Pinpoint the cell where the given text exists, returning its (x, y) midpoint coordinate. 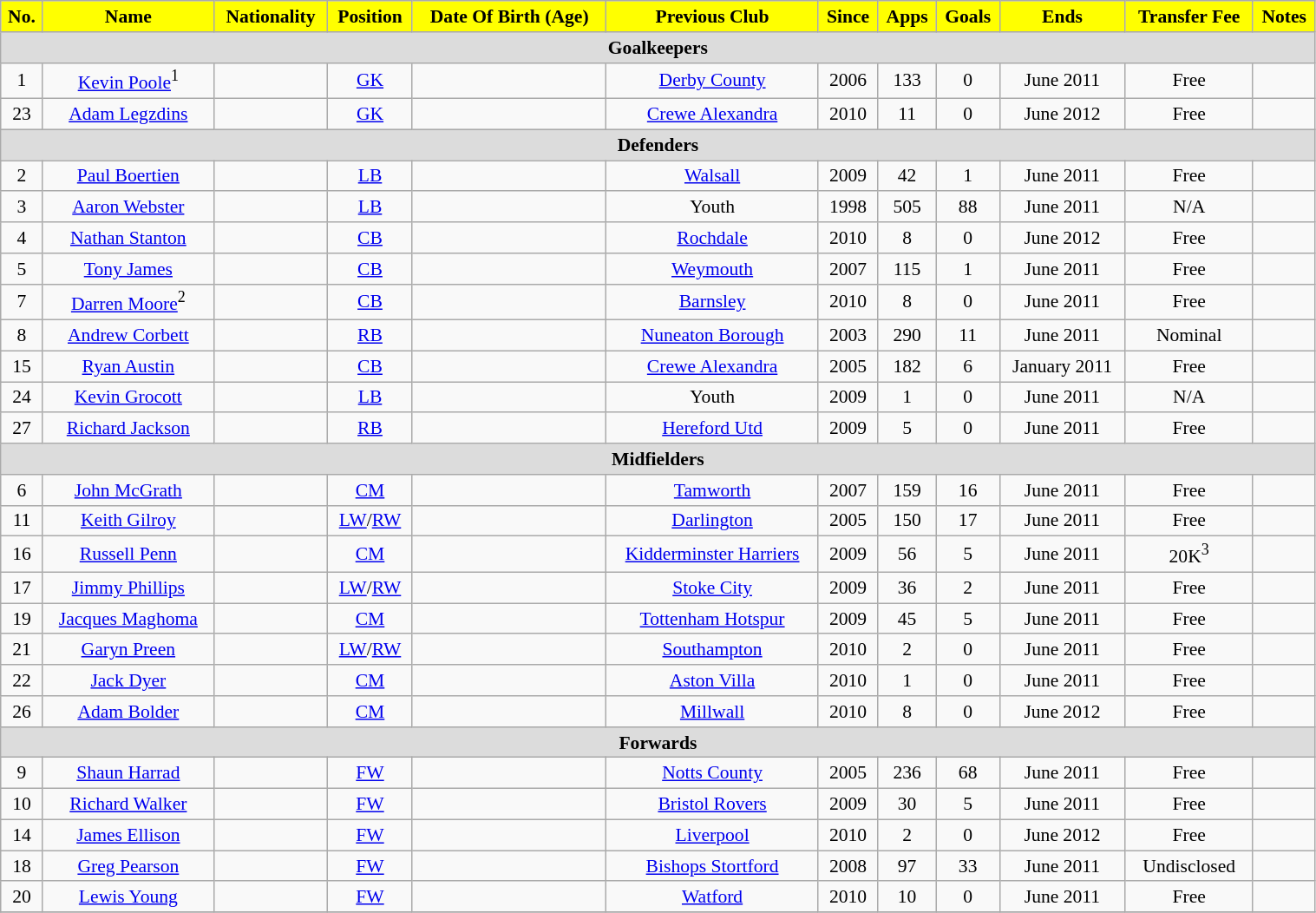
Garyn Preen (128, 650)
24 (23, 397)
Richard Walker (128, 805)
Nathan Stanton (128, 238)
Greg Pearson (128, 866)
20 (23, 897)
3 (23, 207)
Russell Penn (128, 554)
Goals (968, 16)
Lewis Young (128, 897)
21 (23, 650)
45 (907, 619)
27 (23, 429)
Transfer Fee (1189, 16)
Tottenham Hotspur (712, 619)
14 (23, 835)
9 (23, 773)
Kidderminster Harriers (712, 554)
68 (968, 773)
Liverpool (712, 835)
Notts County (712, 773)
Name (128, 16)
Rochdale (712, 238)
26 (23, 712)
133 (907, 80)
Richard Jackson (128, 429)
Barnsley (712, 302)
Aston Villa (712, 680)
20K3 (1189, 554)
Kevin Grocott (128, 397)
19 (23, 619)
97 (907, 866)
Ryan Austin (128, 366)
Notes (1284, 16)
Since (848, 16)
4 (23, 238)
Bristol Rovers (712, 805)
15 (23, 366)
John McGrath (128, 490)
Walsall (712, 176)
56 (907, 554)
7 (23, 302)
January 2011 (1062, 366)
Date Of Birth (Age) (509, 16)
Bishops Stortford (712, 866)
182 (907, 366)
Adam Legzdins (128, 115)
Forwards (658, 743)
Aaron Webster (128, 207)
36 (907, 588)
Hereford Utd (712, 429)
Weymouth (712, 269)
Tamworth (712, 490)
Millwall (712, 712)
Derby County (712, 80)
James Ellison (128, 835)
Darlington (712, 522)
Midfielders (658, 459)
159 (907, 490)
1998 (848, 207)
22 (23, 680)
Apps (907, 16)
290 (907, 336)
No. (23, 16)
Southampton (712, 650)
Jimmy Phillips (128, 588)
Previous Club (712, 16)
Paul Boertien (128, 176)
Keith Gilroy (128, 522)
23 (23, 115)
2006 (848, 80)
Stoke City (712, 588)
Andrew Corbett (128, 336)
Nationality (271, 16)
Jacques Maghoma (128, 619)
Nominal (1189, 336)
Adam Bolder (128, 712)
Position (370, 16)
Defenders (658, 145)
2008 (848, 866)
30 (907, 805)
Jack Dyer (128, 680)
2003 (848, 336)
Tony James (128, 269)
18 (23, 866)
Goalkeepers (658, 48)
Watford (712, 897)
Shaun Harrad (128, 773)
505 (907, 207)
236 (907, 773)
88 (968, 207)
Ends (1062, 16)
Kevin Poole1 (128, 80)
Undisclosed (1189, 866)
Nuneaton Borough (712, 336)
150 (907, 522)
Darren Moore2 (128, 302)
42 (907, 176)
115 (907, 269)
33 (968, 866)
